Return (x, y) of the center of cell containing provided text 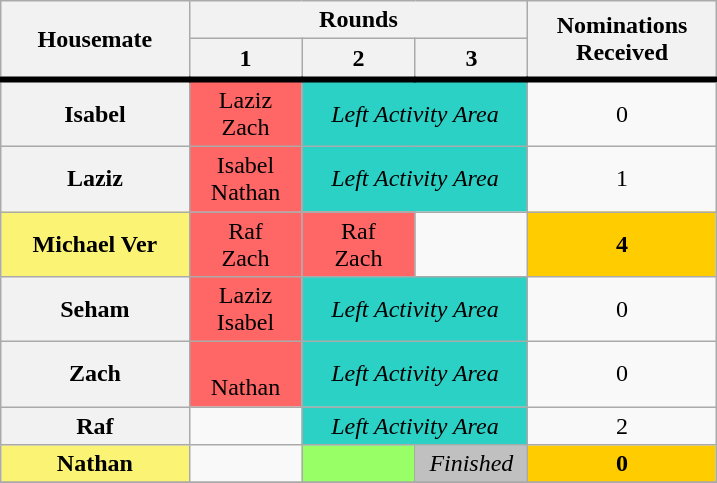
NominationsReceived (622, 40)
Housemate (95, 40)
Zach (95, 374)
Finished (472, 464)
Michael Ver (95, 244)
Isabel (95, 112)
3 (472, 59)
Laziz (95, 178)
IsabelNathan (246, 178)
LazizZach (246, 112)
Rounds (358, 20)
LazizIsabel (246, 310)
Raf (95, 426)
4 (622, 244)
Seham (95, 310)
